Provide the [X, Y] coordinate of the cell's center where the given text is located.  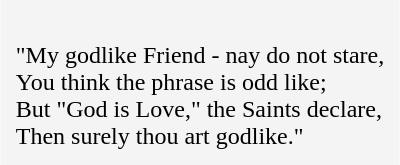
"My godlike Friend - nay do not stare, You think the phrase is odd like; But "God is Love," the Saints declare, Then surely thou art godlike." [200, 82]
